For the text-containing cell, return its midpoint in [X, Y] coordinate format. 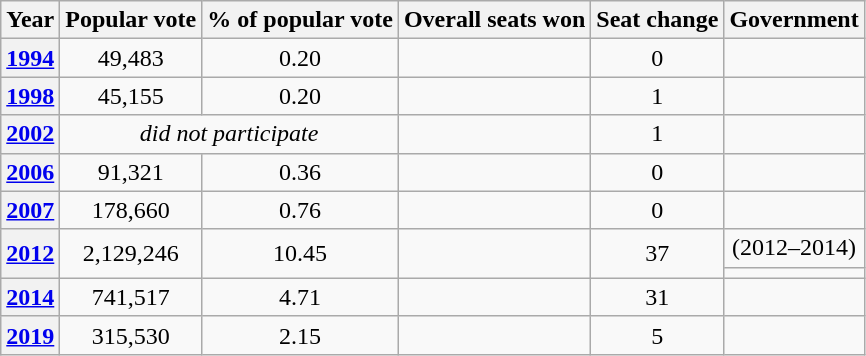
2007 [30, 210]
2014 [30, 297]
(2012–2014) [794, 248]
31 [658, 297]
37 [658, 254]
91,321 [131, 172]
178,660 [131, 210]
Overall seats won [494, 20]
% of popular vote [300, 20]
Seat change [658, 20]
2012 [30, 254]
5 [658, 335]
Popular vote [131, 20]
2.15 [300, 335]
1994 [30, 58]
2019 [30, 335]
4.71 [300, 297]
Government [794, 20]
2002 [30, 134]
10.45 [300, 254]
did not participate [230, 134]
741,517 [131, 297]
2,129,246 [131, 254]
0.76 [300, 210]
0.36 [300, 172]
315,530 [131, 335]
2006 [30, 172]
49,483 [131, 58]
1998 [30, 96]
45,155 [131, 96]
Year [30, 20]
